Locate the cell with the specified text and output its [X, Y] center coordinate. 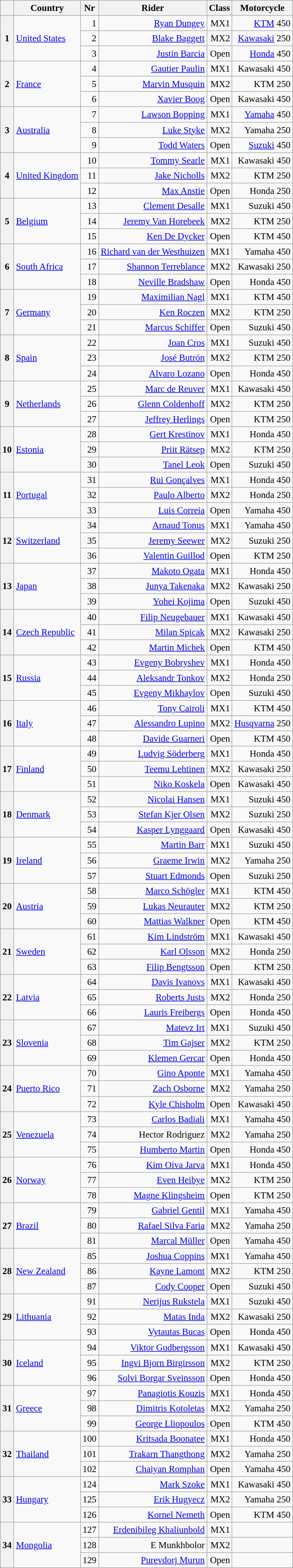
France [47, 84]
Kim Oiva Jarva [152, 1165]
Filip Neugebauer [152, 617]
Makoto Ogata [152, 571]
75 [89, 1149]
Chaiyan Romphan [152, 1469]
Blake Baggett [152, 38]
South Africa [47, 266]
Junya Takenaka [152, 587]
38 [89, 587]
Venezuela [47, 1134]
Marvin Musquin [152, 84]
Erik Hugyecz [152, 1500]
50 [89, 769]
Roberts Justs [152, 998]
85 [89, 1256]
Kornel Nemeth [152, 1515]
Rui Gonçalves [152, 480]
Alvaro Lozano [152, 373]
Mongolia [47, 1545]
Spain [47, 358]
Neville Bradshaw [152, 282]
Hungary [47, 1500]
Russia [47, 678]
Slovenia [47, 1043]
53 [89, 815]
Viktor Gudbergsson [152, 1347]
Marcus Schiffer [152, 328]
Jeremy Van Horebeek [152, 221]
80 [89, 1225]
Austria [47, 906]
Jake Nicholls [152, 175]
97 [89, 1393]
49 [89, 754]
72 [89, 1104]
102 [89, 1469]
Valentin Guillod [152, 556]
Zach Osborne [152, 1089]
Rider [152, 8]
64 [89, 982]
Solvi Borgar Sveinsson [152, 1378]
Matevz Irt [152, 1028]
60 [89, 921]
Aleksandr Tonkov [152, 678]
Finland [47, 769]
Alessandro Lupino [152, 723]
United States [47, 39]
79 [89, 1211]
Ken De Dycker [152, 236]
Davide Guarneri [152, 738]
Glenn Coldenhoff [152, 404]
Ryan Dungey [152, 23]
66 [89, 1013]
Tommy Searle [152, 160]
127 [89, 1530]
Cody Cooper [152, 1287]
Lukas Neurauter [152, 906]
63 [89, 967]
35 [89, 541]
54 [89, 830]
Matas Inda [152, 1317]
95 [89, 1363]
59 [89, 906]
Filip Bengtsson [152, 967]
56 [89, 860]
100 [89, 1439]
Nr [89, 8]
61 [89, 936]
Kasper Lynggaard [152, 830]
Germany [47, 313]
Joan Cros [152, 343]
Japan [47, 586]
Italy [47, 723]
Maximilian Nagl [152, 297]
43 [89, 662]
Denmark [47, 815]
Even Heibye [152, 1180]
41 [89, 632]
Puerto Rico [47, 1088]
93 [89, 1332]
73 [89, 1119]
Class [220, 8]
124 [89, 1485]
Niko Koskela [152, 784]
Kayne Lamont [152, 1271]
Jeffrey Herlings [152, 419]
Panagiotis Kouzis [152, 1393]
39 [89, 602]
E Munkhbolor [152, 1545]
51 [89, 784]
George Lliopoulos [152, 1423]
77 [89, 1180]
Martin Michek [152, 647]
Ken Roczen [152, 313]
Trakarn Thangthong [152, 1454]
Carlos Badiali [152, 1119]
74 [89, 1134]
Norway [47, 1180]
70 [89, 1073]
Clement Desalle [152, 206]
Brazil [47, 1226]
Mark Szoke [152, 1485]
Graeme Irwin [152, 860]
45 [89, 693]
99 [89, 1423]
Gert Krestinov [152, 434]
New Zealand [47, 1271]
52 [89, 800]
55 [89, 845]
65 [89, 998]
Xavier Boog [152, 99]
Paulo Alberto [152, 495]
Australia [47, 130]
Klemen Gercar [152, 1058]
Thailand [47, 1454]
57 [89, 876]
Dimitris Kotoletas [152, 1408]
Kritsada Boonatee [152, 1439]
Marc de Reuver [152, 389]
Shannon Terreblance [152, 267]
Humberto Martin [152, 1149]
69 [89, 1058]
Joshua Coppins [152, 1256]
78 [89, 1195]
Luis Correia [152, 511]
Evgeny Bobryshev [152, 662]
37 [89, 571]
José Butrón [152, 358]
58 [89, 891]
Country [47, 8]
Motorcycle [263, 8]
68 [89, 1043]
Tim Gajser [152, 1043]
Justin Barcia [152, 54]
Latvia [47, 998]
44 [89, 678]
Lauris Freibergs [152, 1013]
Gautier Paulin [152, 69]
Stuart Edmonds [152, 876]
Ireland [47, 861]
Husqvarna 250 [263, 723]
46 [89, 708]
42 [89, 647]
36 [89, 556]
Ingvi Bjorn Birgirsson [152, 1363]
Belgium [47, 221]
62 [89, 952]
Portugal [47, 495]
47 [89, 723]
Gino Aponte [152, 1073]
Netherlands [47, 404]
48 [89, 738]
Evgeny Mikhaylov [152, 693]
Yohei Kojima [152, 602]
Erdenibileg Khaliunbold [152, 1530]
40 [89, 617]
Marcal Müller [152, 1241]
Rafael Silva Faria [152, 1225]
Max Anstie [152, 191]
Priit Rätsep [152, 449]
Magne Klingsheim [152, 1195]
Sweden [47, 951]
87 [89, 1287]
Luke Styke [152, 130]
Greece [47, 1408]
94 [89, 1347]
Estonia [47, 449]
76 [89, 1165]
Switzerland [47, 541]
Mattias Walkner [152, 921]
67 [89, 1028]
92 [89, 1317]
Nicolai Hansen [152, 800]
Tanel Leok [152, 465]
Richard van der Westhuizen [152, 251]
126 [89, 1515]
Czech Republic [47, 632]
Arnaud Tonus [152, 526]
Kim Lindström [152, 936]
Teemu Lehtinen [152, 769]
Stefan Kjer Olsen [152, 815]
Lithuania [47, 1317]
128 [89, 1545]
Ludvig Söderberg [152, 754]
Iceland [47, 1363]
86 [89, 1271]
98 [89, 1408]
Marco Schögler [152, 891]
Todd Waters [152, 145]
Lawson Bopping [152, 115]
Davis Ivanovs [152, 982]
Martin Barr [152, 845]
Karl Olsson [152, 952]
Nerijus Rukstela [152, 1302]
Jeremy Seewer [152, 541]
United Kingdom [47, 176]
Vytautas Bucas [152, 1332]
101 [89, 1454]
Gabriel Gentil [152, 1211]
Hector Rodriguez [152, 1134]
Kyle Chisholm [152, 1104]
125 [89, 1500]
71 [89, 1089]
81 [89, 1241]
91 [89, 1302]
Tony Cairoli [152, 708]
Milan Spicak [152, 632]
96 [89, 1378]
